Return the (x, y) coordinate for the center point of the cell that contains the specified text.  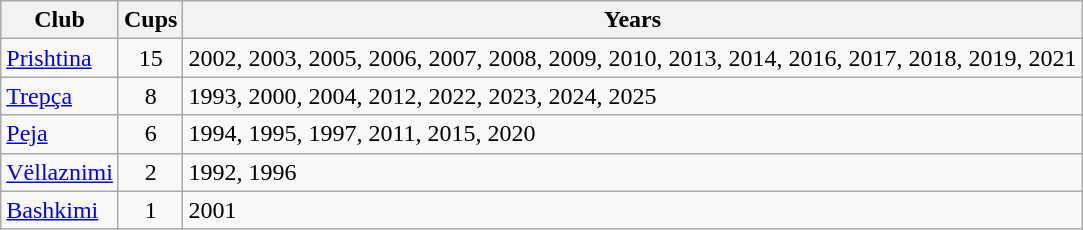
Cups (150, 20)
6 (150, 134)
2 (150, 172)
8 (150, 96)
15 (150, 58)
Prishtina (60, 58)
Bashkimi (60, 210)
Club (60, 20)
1993, 2000, 2004, 2012, 2022, 2023, 2024, 2025 (632, 96)
1992, 1996 (632, 172)
Vëllaznimi (60, 172)
2002, 2003, 2005, 2006, 2007, 2008, 2009, 2010, 2013, 2014, 2016, 2017, 2018, 2019, 2021 (632, 58)
Peja (60, 134)
2001 (632, 210)
1 (150, 210)
1994, 1995, 1997, 2011, 2015, 2020 (632, 134)
Years (632, 20)
Trepça (60, 96)
